Return [X, Y] of the center of cell containing provided text 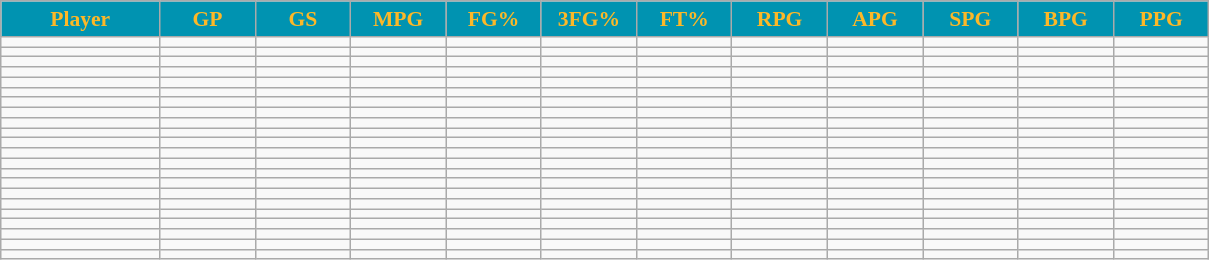
FT% [684, 19]
BPG [1066, 19]
Player [80, 19]
PPG [1161, 19]
MPG [398, 19]
RPG [780, 19]
SPG [970, 19]
GP [208, 19]
FG% [494, 19]
APG [874, 19]
GS [302, 19]
3FG% [588, 19]
